Identify which cell holds the provided text, then report its (x, y) central coordinate. 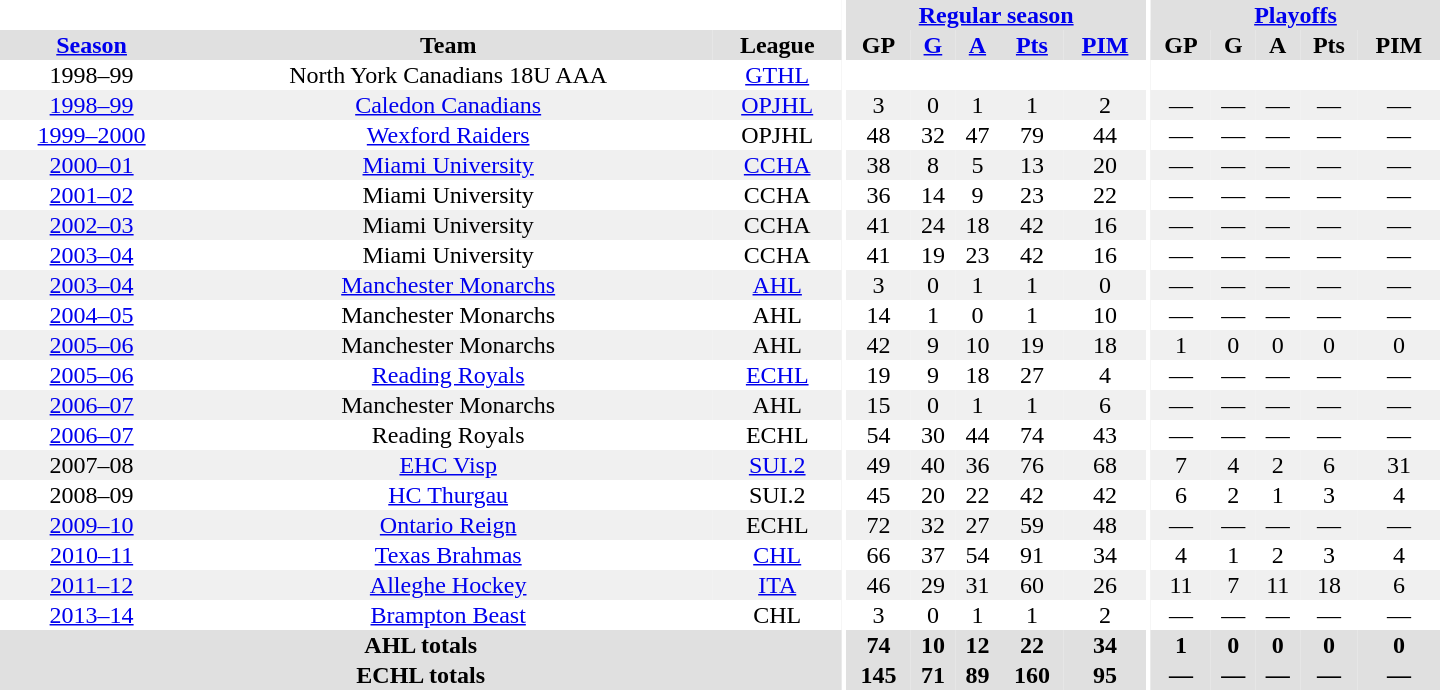
Alleghe Hockey (448, 585)
2004–05 (92, 315)
38 (878, 165)
46 (878, 585)
Regular season (996, 15)
5 (978, 165)
Caledon Canadians (448, 105)
HC Thurgau (448, 495)
160 (1032, 675)
2002–03 (92, 225)
72 (878, 525)
40 (934, 465)
ITA (777, 585)
2007–08 (92, 465)
43 (1105, 435)
91 (1032, 555)
2010–11 (92, 555)
Texas Brahmas (448, 555)
AHL totals (420, 645)
47 (978, 135)
Playoffs (1296, 15)
60 (1032, 585)
26 (1105, 585)
145 (878, 675)
13 (1032, 165)
30 (934, 435)
1999–2000 (92, 135)
Ontario Reign (448, 525)
Team (448, 45)
45 (878, 495)
2001–02 (92, 195)
2000–01 (92, 165)
2008–09 (92, 495)
59 (1032, 525)
2013–14 (92, 615)
29 (934, 585)
37 (934, 555)
League (777, 45)
68 (1105, 465)
79 (1032, 135)
2009–10 (92, 525)
12 (978, 645)
66 (878, 555)
North York Canadians 18U AAA (448, 75)
Season (92, 45)
2011–12 (92, 585)
Brampton Beast (448, 615)
ECHL totals (420, 675)
71 (934, 675)
8 (934, 165)
49 (878, 465)
24 (934, 225)
95 (1105, 675)
89 (978, 675)
GTHL (777, 75)
Wexford Raiders (448, 135)
76 (1032, 465)
EHC Visp (448, 465)
15 (878, 405)
